Determine the (X, Y) coordinate at the center of the cell enclosing the given text.  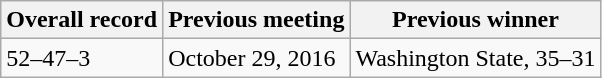
October 29, 2016 (256, 58)
Washington State, 35–31 (476, 58)
52–47–3 (82, 58)
Previous meeting (256, 20)
Overall record (82, 20)
Previous winner (476, 20)
